Extract the [x, y] coordinate from the center of the cell holding the provided text.  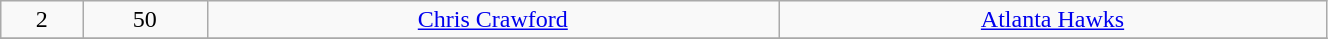
2 [42, 20]
Chris Crawford [493, 20]
50 [145, 20]
Atlanta Hawks [1053, 20]
